Determine the [x, y] coordinate at the center of the cell enclosing the given text.  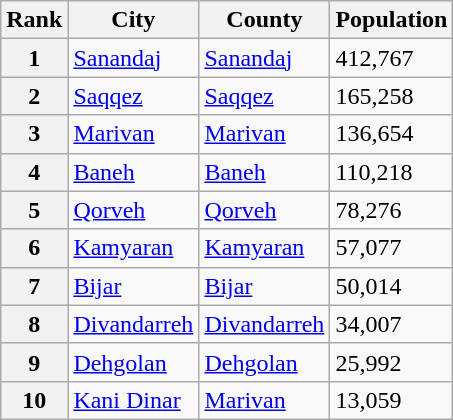
2 [34, 96]
136,654 [392, 134]
9 [34, 362]
3 [34, 134]
57,077 [392, 248]
Population [392, 20]
City [134, 20]
4 [34, 172]
25,992 [392, 362]
110,218 [392, 172]
10 [34, 400]
34,007 [392, 324]
Rank [34, 20]
Kani Dinar [134, 400]
1 [34, 58]
8 [34, 324]
412,767 [392, 58]
78,276 [392, 210]
50,014 [392, 286]
6 [34, 248]
13,059 [392, 400]
County [264, 20]
5 [34, 210]
165,258 [392, 96]
7 [34, 286]
